Return the [X, Y] coordinate for the center point of the cell that contains the specified text.  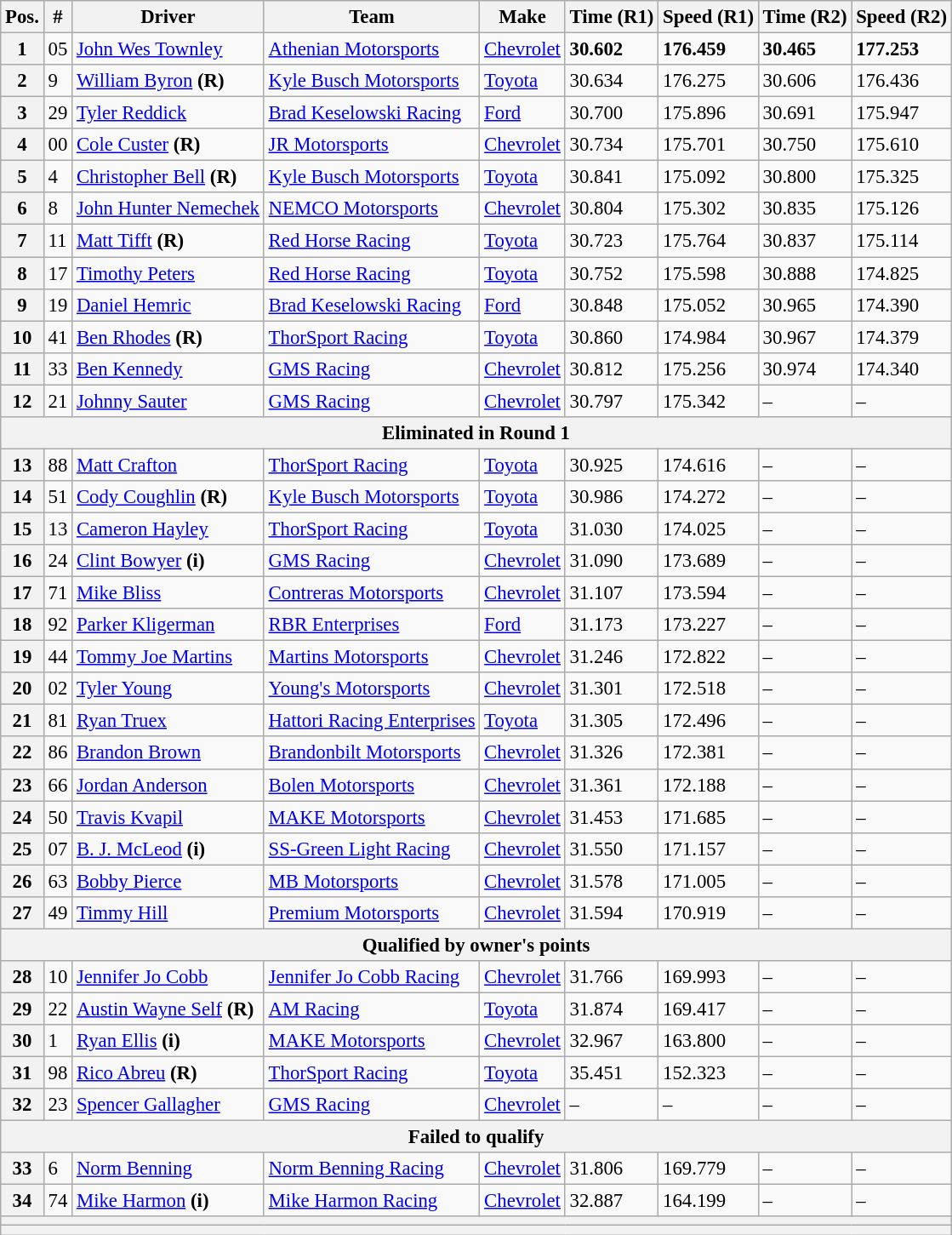
Mike Harmon Racing [372, 1201]
Mike Harmon (i) [168, 1201]
31.107 [612, 593]
30.691 [805, 113]
Driver [168, 17]
Jennifer Jo Cobb Racing [372, 977]
175.052 [709, 305]
Speed (R1) [709, 17]
Failed to qualify [476, 1137]
12 [22, 401]
174.825 [902, 273]
175.947 [902, 113]
05 [58, 49]
98 [58, 1073]
15 [22, 529]
Tyler Reddick [168, 113]
Daniel Hemric [168, 305]
Matt Crafton [168, 465]
Christopher Bell (R) [168, 177]
30.797 [612, 401]
32.887 [612, 1201]
176.459 [709, 49]
Martins Motorsports [372, 657]
Timothy Peters [168, 273]
02 [58, 689]
Cody Coughlin (R) [168, 497]
30.804 [612, 209]
Mike Bliss [168, 593]
Cameron Hayley [168, 529]
Ryan Ellis (i) [168, 1041]
Tyler Young [168, 689]
Norm Benning Racing [372, 1169]
172.496 [709, 721]
171.685 [709, 817]
30.848 [612, 305]
30.812 [612, 369]
176.436 [902, 81]
31.305 [612, 721]
164.199 [709, 1201]
Bolen Motorsports [372, 785]
31.594 [612, 913]
30.723 [612, 241]
MB Motorsports [372, 881]
Travis Kvapil [168, 817]
John Wes Townley [168, 49]
30.967 [805, 337]
00 [58, 145]
172.188 [709, 785]
NEMCO Motorsports [372, 209]
30.700 [612, 113]
174.616 [709, 465]
175.114 [902, 241]
Qualified by owner's points [476, 945]
Make [522, 17]
49 [58, 913]
Brandonbilt Motorsports [372, 753]
31.453 [612, 817]
88 [58, 465]
Team [372, 17]
30.465 [805, 49]
William Byron (R) [168, 81]
31.246 [612, 657]
175.896 [709, 113]
Eliminated in Round 1 [476, 433]
Hattori Racing Enterprises [372, 721]
31.361 [612, 785]
16 [22, 561]
172.381 [709, 753]
172.518 [709, 689]
175.342 [709, 401]
174.984 [709, 337]
07 [58, 849]
31.550 [612, 849]
175.256 [709, 369]
173.594 [709, 593]
163.800 [709, 1041]
30.965 [805, 305]
31.326 [612, 753]
174.340 [902, 369]
71 [58, 593]
30.634 [612, 81]
174.025 [709, 529]
30.602 [612, 49]
175.325 [902, 177]
177.253 [902, 49]
32.967 [612, 1041]
B. J. McLeod (i) [168, 849]
30.752 [612, 273]
175.701 [709, 145]
176.275 [709, 81]
31.173 [612, 625]
44 [58, 657]
30.734 [612, 145]
169.417 [709, 1009]
Rico Abreu (R) [168, 1073]
169.779 [709, 1169]
32 [22, 1105]
34 [22, 1201]
Spencer Gallagher [168, 1105]
John Hunter Nemechek [168, 209]
14 [22, 497]
174.272 [709, 497]
31.030 [612, 529]
30.750 [805, 145]
30.860 [612, 337]
5 [22, 177]
Jordan Anderson [168, 785]
# [58, 17]
30.925 [612, 465]
74 [58, 1201]
Jennifer Jo Cobb [168, 977]
Cole Custer (R) [168, 145]
86 [58, 753]
174.390 [902, 305]
31.090 [612, 561]
35.451 [612, 1073]
30.837 [805, 241]
175.598 [709, 273]
30.888 [805, 273]
Athenian Motorsports [372, 49]
172.822 [709, 657]
Brandon Brown [168, 753]
30.986 [612, 497]
20 [22, 689]
92 [58, 625]
31 [22, 1073]
30.835 [805, 209]
Young's Motorsports [372, 689]
51 [58, 497]
Tommy Joe Martins [168, 657]
66 [58, 785]
171.005 [709, 881]
175.764 [709, 241]
31.806 [612, 1169]
3 [22, 113]
Time (R1) [612, 17]
30 [22, 1041]
Time (R2) [805, 17]
25 [22, 849]
27 [22, 913]
Ryan Truex [168, 721]
50 [58, 817]
30.800 [805, 177]
170.919 [709, 913]
152.323 [709, 1073]
81 [58, 721]
169.993 [709, 977]
AM Racing [372, 1009]
2 [22, 81]
30.841 [612, 177]
SS-Green Light Racing [372, 849]
RBR Enterprises [372, 625]
30.974 [805, 369]
174.379 [902, 337]
28 [22, 977]
31.578 [612, 881]
31.301 [612, 689]
Pos. [22, 17]
173.227 [709, 625]
63 [58, 881]
Speed (R2) [902, 17]
Parker Kligerman [168, 625]
Contreras Motorsports [372, 593]
26 [22, 881]
31.766 [612, 977]
Austin Wayne Self (R) [168, 1009]
Johnny Sauter [168, 401]
175.126 [902, 209]
173.689 [709, 561]
Ben Kennedy [168, 369]
Matt Tifft (R) [168, 241]
Bobby Pierce [168, 881]
175.302 [709, 209]
7 [22, 241]
Premium Motorsports [372, 913]
30.606 [805, 81]
Ben Rhodes (R) [168, 337]
175.610 [902, 145]
Timmy Hill [168, 913]
18 [22, 625]
41 [58, 337]
171.157 [709, 849]
Norm Benning [168, 1169]
Clint Bowyer (i) [168, 561]
175.092 [709, 177]
JR Motorsports [372, 145]
31.874 [612, 1009]
